Identify which cell holds the provided text, then report its (x, y) central coordinate. 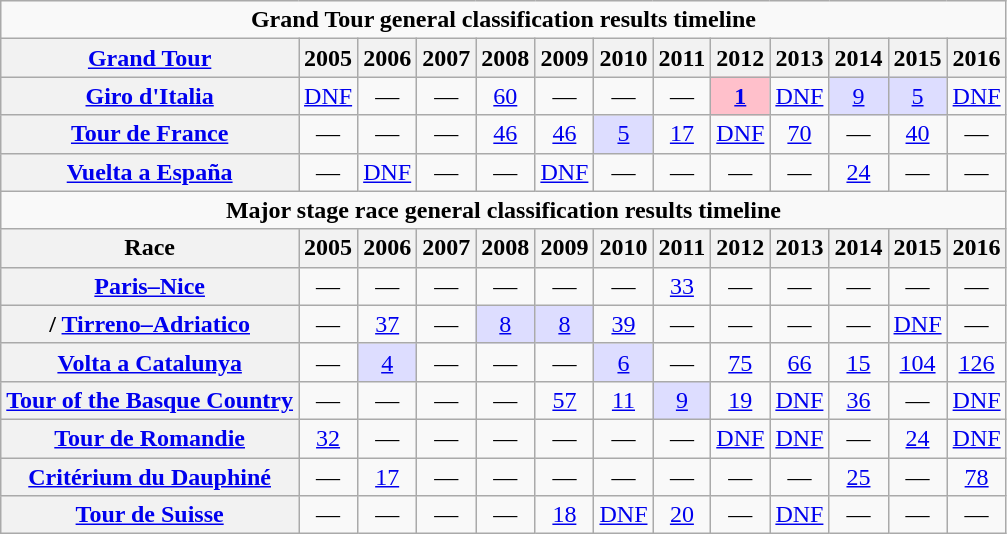
60 (506, 96)
33 (682, 286)
18 (564, 515)
32 (328, 438)
15 (858, 362)
25 (858, 477)
20 (682, 515)
/ Tirreno–Adriatico (150, 324)
75 (740, 362)
104 (918, 362)
70 (800, 134)
36 (858, 400)
Tour de Romandie (150, 438)
37 (388, 324)
6 (624, 362)
78 (976, 477)
39 (624, 324)
Volta a Catalunya (150, 362)
Tour of the Basque Country (150, 400)
Giro d'Italia (150, 96)
Paris–Nice (150, 286)
Race (150, 248)
19 (740, 400)
11 (624, 400)
Tour de France (150, 134)
57 (564, 400)
Vuelta a España (150, 172)
40 (918, 134)
Critérium du Dauphiné (150, 477)
126 (976, 362)
Grand Tour (150, 58)
66 (800, 362)
Major stage race general classification results timeline (504, 210)
1 (740, 96)
Tour de Suisse (150, 515)
Grand Tour general classification results timeline (504, 20)
4 (388, 362)
